Output the (x, y) coordinate of the center of the cell containing the given text.  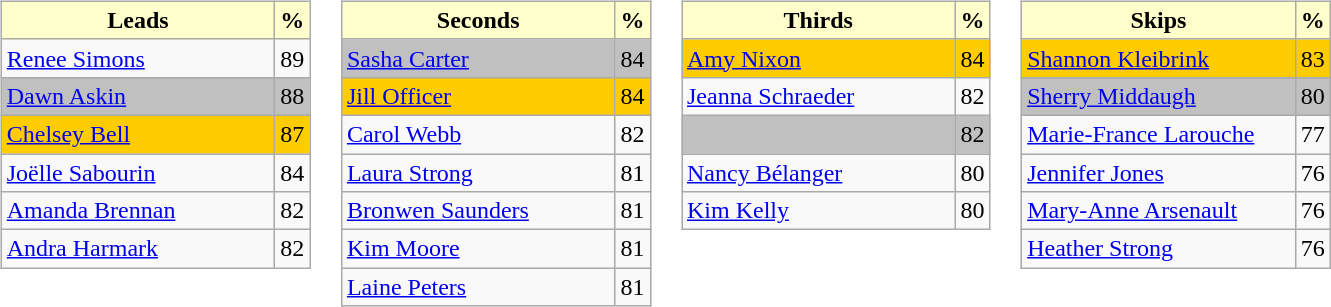
Nancy Bélanger (819, 173)
Amanda Brennan (138, 211)
Kim Moore (478, 249)
Laura Strong (478, 173)
Carol Webb (478, 134)
Sherry Middaugh (1159, 96)
Marie-France Larouche (1159, 134)
89 (292, 58)
Jennifer Jones (1159, 173)
Shannon Kleibrink (1159, 58)
Joëlle Sabourin (138, 173)
88 (292, 96)
Andra Harmark (138, 249)
Jill Officer (478, 96)
Renee Simons (138, 58)
Kim Kelly (819, 211)
87 (292, 134)
Jeanna Schraeder (819, 96)
77 (1312, 134)
Skips (1159, 20)
Leads (138, 20)
83 (1312, 58)
Seconds (478, 20)
Chelsey Bell (138, 134)
Bronwen Saunders (478, 211)
Sasha Carter (478, 58)
Heather Strong (1159, 249)
Thirds (819, 20)
Amy Nixon (819, 58)
Mary-Anne Arsenault (1159, 211)
Laine Peters (478, 287)
Dawn Askin (138, 96)
